Capture the cell that displays the provided text and extract its (x, y) central coordinate. 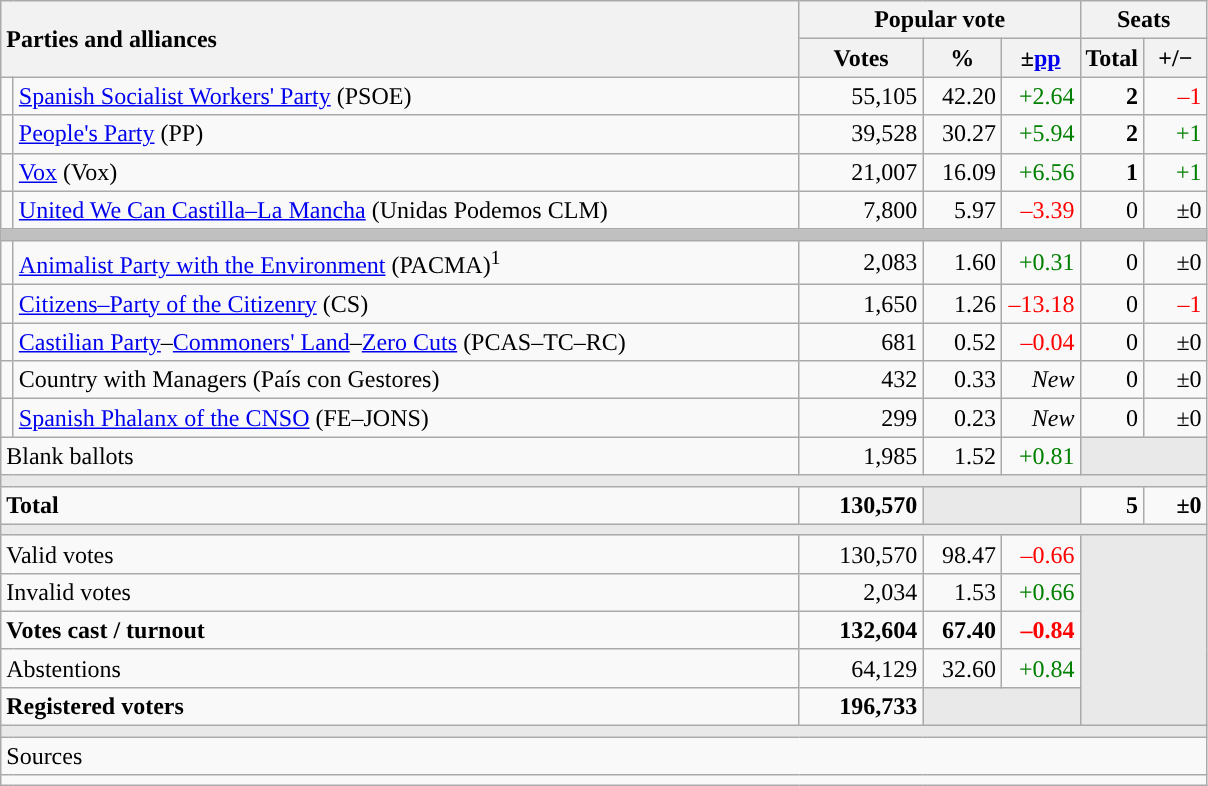
Spanish Socialist Workers' Party (PSOE) (406, 96)
5.97 (962, 210)
32.60 (962, 668)
1.52 (962, 456)
Spanish Phalanx of the CNSO (FE–JONS) (406, 418)
16.09 (962, 172)
39,528 (861, 134)
Valid votes (400, 554)
Animalist Party with the Environment (PACMA)1 (406, 262)
Popular vote (940, 20)
+0.81 (1040, 456)
+2.64 (1040, 96)
Vox (Vox) (406, 172)
Invalid votes (400, 592)
21,007 (861, 172)
Seats (1144, 20)
+0.66 (1040, 592)
–0.84 (1040, 630)
67.40 (962, 630)
0.52 (962, 342)
681 (861, 342)
1,985 (861, 456)
64,129 (861, 668)
Votes (861, 58)
–13.18 (1040, 304)
0.33 (962, 380)
–0.04 (1040, 342)
Abstentions (400, 668)
1,650 (861, 304)
55,105 (861, 96)
196,733 (861, 706)
1.53 (962, 592)
–3.39 (1040, 210)
+0.31 (1040, 262)
432 (861, 380)
+6.56 (1040, 172)
Sources (604, 756)
1.60 (962, 262)
1 (1112, 172)
Blank ballots (400, 456)
+5.94 (1040, 134)
Votes cast / turnout (400, 630)
±pp (1040, 58)
1.26 (962, 304)
7,800 (861, 210)
United We Can Castilla–La Mancha (Unidas Podemos CLM) (406, 210)
2,083 (861, 262)
% (962, 58)
0.23 (962, 418)
42.20 (962, 96)
–0.66 (1040, 554)
2,034 (861, 592)
299 (861, 418)
Country with Managers (País con Gestores) (406, 380)
People's Party (PP) (406, 134)
30.27 (962, 134)
98.47 (962, 554)
132,604 (861, 630)
Registered voters (400, 706)
+/− (1176, 58)
Castilian Party–Commoners' Land–Zero Cuts (PCAS–TC–RC) (406, 342)
Parties and alliances (400, 39)
+0.84 (1040, 668)
5 (1112, 505)
Citizens–Party of the Citizenry (CS) (406, 304)
